Return the (X, Y) coordinate for the center point of the cell that contains the specified text.  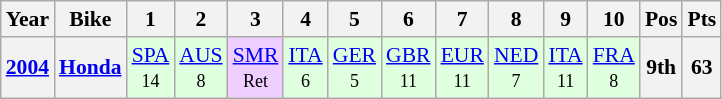
NED7 (516, 68)
9 (565, 19)
SMRRet (256, 68)
63 (702, 68)
Honda (90, 68)
4 (305, 19)
EUR11 (462, 68)
Bike (90, 19)
8 (516, 19)
Pos (662, 19)
5 (354, 19)
SPA14 (151, 68)
ITA11 (565, 68)
7 (462, 19)
3 (256, 19)
Pts (702, 19)
6 (408, 19)
AUS8 (200, 68)
ITA6 (305, 68)
9th (662, 68)
FRA8 (614, 68)
10 (614, 19)
2004 (28, 68)
GER5 (354, 68)
2 (200, 19)
Year (28, 19)
1 (151, 19)
GBR11 (408, 68)
